Output the [X, Y] coordinate of the center of the cell containing the given text.  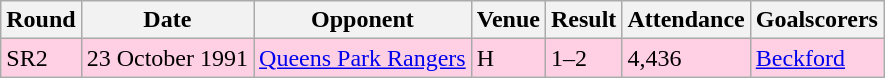
H [508, 58]
Venue [508, 20]
1–2 [583, 58]
Goalscorers [816, 20]
Opponent [363, 20]
Result [583, 20]
Date [167, 20]
4,436 [686, 58]
Attendance [686, 20]
Beckford [816, 58]
23 October 1991 [167, 58]
Round [41, 20]
Queens Park Rangers [363, 58]
SR2 [41, 58]
